Locate the cell with the specified text and output its [x, y] center coordinate. 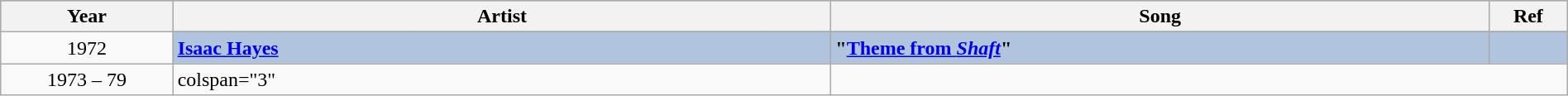
Song [1160, 17]
"Theme from Shaft" [1160, 48]
Artist [502, 17]
1972 [87, 48]
Year [87, 17]
Isaac Hayes [502, 48]
Ref [1528, 17]
1973 – 79 [87, 79]
colspan="3" [502, 79]
